Identify which cell holds the provided text, then report its [X, Y] central coordinate. 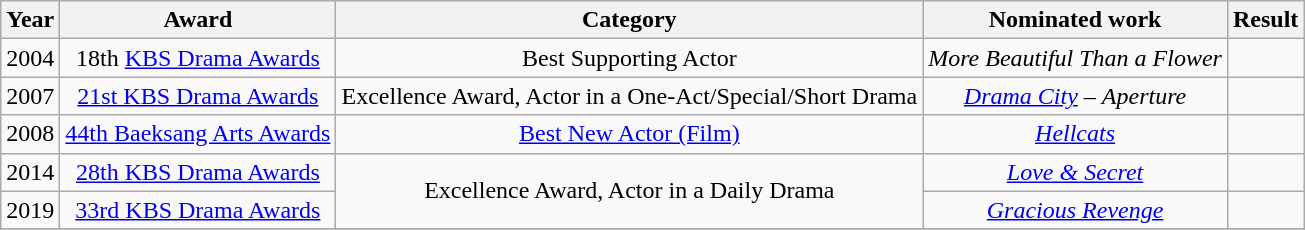
2014 [30, 172]
Gracious Revenge [1076, 210]
21st KBS Drama Awards [198, 96]
2004 [30, 58]
Nominated work [1076, 20]
Best New Actor (Film) [630, 134]
Love & Secret [1076, 172]
44th Baeksang Arts Awards [198, 134]
Award [198, 20]
2019 [30, 210]
33rd KBS Drama Awards [198, 210]
Drama City – Aperture [1076, 96]
28th KBS Drama Awards [198, 172]
Excellence Award, Actor in a Daily Drama [630, 191]
Result [1265, 20]
2008 [30, 134]
Category [630, 20]
Hellcats [1076, 134]
More Beautiful Than a Flower [1076, 58]
18th KBS Drama Awards [198, 58]
Year [30, 20]
Excellence Award, Actor in a One-Act/Special/Short Drama [630, 96]
2007 [30, 96]
Best Supporting Actor [630, 58]
